From the cell containing the given text, extract its center point as [X, Y] coordinate. 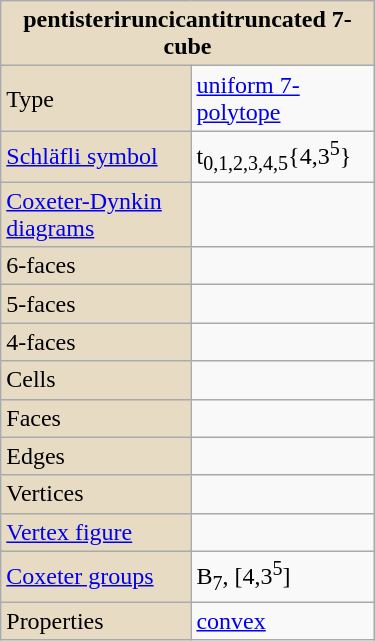
Coxeter-Dynkin diagrams [96, 214]
Schläfli symbol [96, 156]
convex [282, 621]
Cells [96, 380]
uniform 7-polytope [282, 98]
Vertex figure [96, 532]
pentisteriruncicantitruncated 7-cube [188, 34]
Edges [96, 456]
B7, [4,35] [282, 576]
6-faces [96, 266]
Properties [96, 621]
Faces [96, 418]
Vertices [96, 494]
4-faces [96, 342]
5-faces [96, 304]
Coxeter groups [96, 576]
t0,1,2,3,4,5{4,35} [282, 156]
Type [96, 98]
